Search for the cell housing the specified text and yield its (x, y) center coordinate. 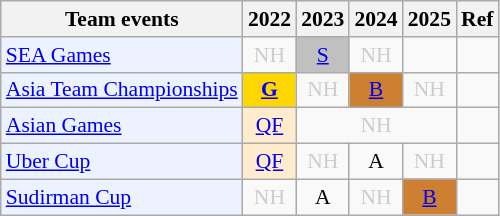
2022 (270, 19)
Sudirman Cup (122, 197)
Team events (122, 19)
2023 (322, 19)
Uber Cup (122, 162)
S (322, 55)
2024 (376, 19)
2025 (430, 19)
Asian Games (122, 126)
Ref (477, 19)
Asia Team Championships (122, 90)
G (270, 90)
SEA Games (122, 55)
